Locate the cell with the specified text and output its (X, Y) center coordinate. 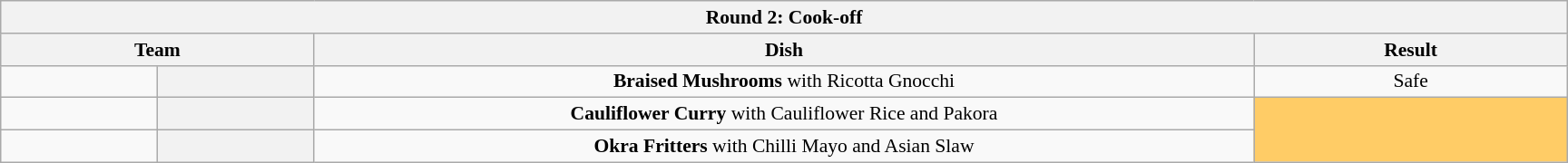
Okra Fritters with Chilli Mayo and Asian Slaw (784, 147)
Braised Mushrooms with Ricotta Gnocchi (784, 81)
Dish (784, 50)
Team (158, 50)
Round 2: Cook-off (784, 17)
Safe (1410, 81)
Result (1410, 50)
Cauliflower Curry with Cauliflower Rice and Pakora (784, 114)
